Determine the [X, Y] coordinate at the center of the cell enclosing the given text.  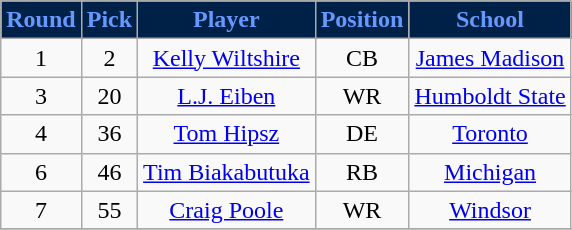
Tim Biakabutuka [227, 172]
Round [41, 20]
School [490, 20]
Player [227, 20]
Humboldt State [490, 96]
DE [362, 134]
Michigan [490, 172]
Windsor [490, 210]
20 [109, 96]
James Madison [490, 58]
1 [41, 58]
6 [41, 172]
36 [109, 134]
2 [109, 58]
Tom Hipsz [227, 134]
4 [41, 134]
55 [109, 210]
46 [109, 172]
Toronto [490, 134]
Position [362, 20]
RB [362, 172]
L.J. Eiben [227, 96]
3 [41, 96]
Pick [109, 20]
Craig Poole [227, 210]
CB [362, 58]
Kelly Wiltshire [227, 58]
7 [41, 210]
